Find where the given text appears and provide that cell's center as (x, y) coordinate. 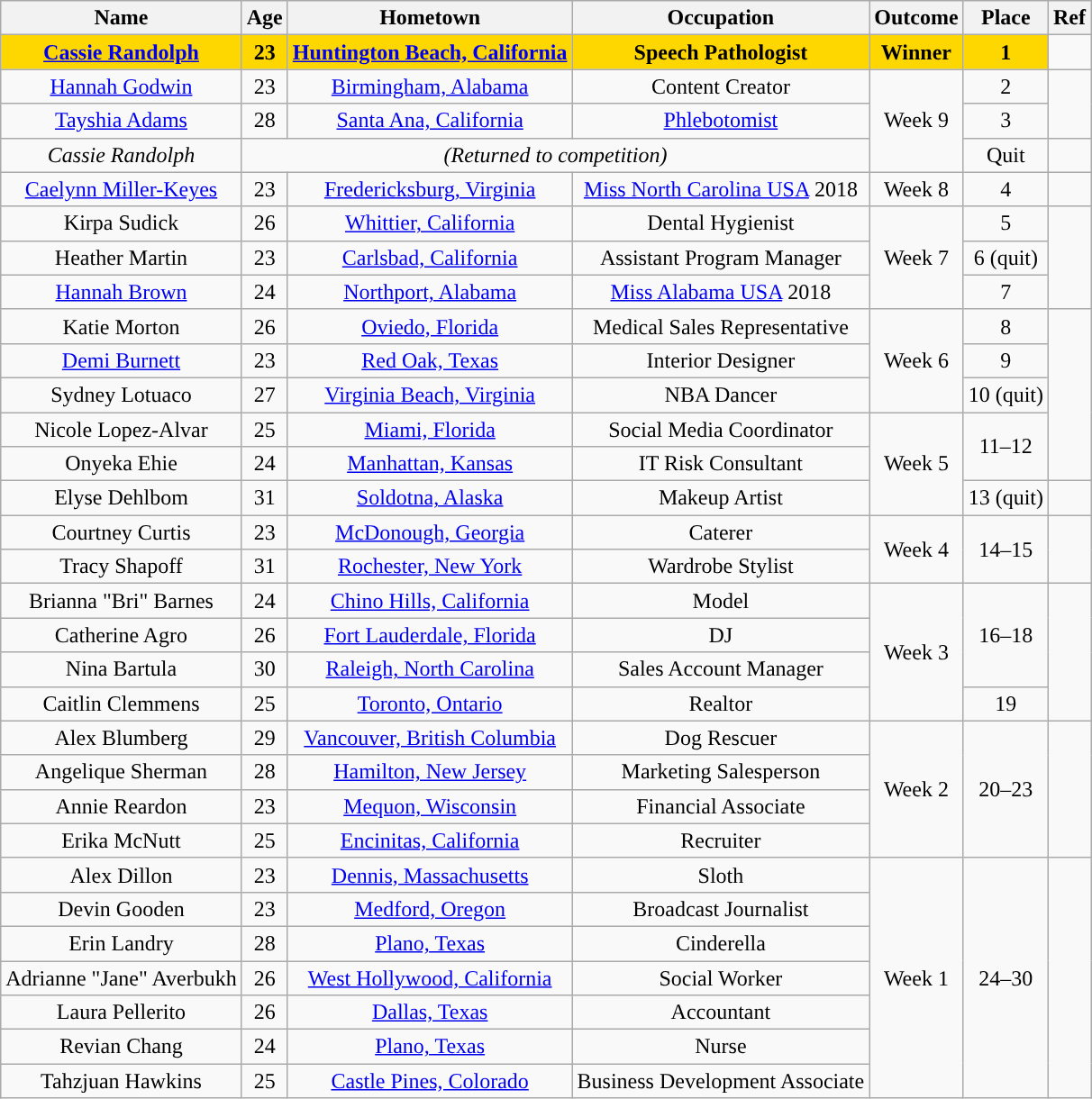
Huntington Beach, California (430, 52)
Phlebotomist (721, 121)
Chino Hills, California (430, 601)
Carlsbad, California (430, 258)
Week 4 (916, 549)
Name (121, 18)
Santa Ana, California (430, 121)
Miss Alabama USA 2018 (721, 292)
Katie Morton (121, 326)
Social Worker (721, 977)
16–18 (1006, 635)
Week 7 (916, 258)
Speech Pathologist (721, 52)
Makeup Artist (721, 498)
Onyeka Ehie (121, 464)
Demi Burnett (121, 360)
Soldotna, Alaska (430, 498)
Place (1006, 18)
Tayshia Adams (121, 121)
Devin Gooden (121, 909)
Erika McNutt (121, 840)
4 (1006, 189)
Caitlin Clemmens (121, 704)
7 (1006, 292)
Broadcast Journalist (721, 909)
Content Creator (721, 86)
Tracy Shapoff (121, 567)
11–12 (1006, 447)
Week 6 (916, 360)
5 (1006, 223)
Ref (1069, 18)
McDonough, Georgia (430, 532)
Sales Account Manager (721, 669)
Hannah Godwin (121, 86)
Nicole Lopez-Alvar (121, 430)
IT Risk Consultant (721, 464)
Elyse Dehlbom (121, 498)
Week 5 (916, 464)
Heather Martin (121, 258)
Week 2 (916, 789)
Winner (916, 52)
Northport, Alabama (430, 292)
3 (1006, 121)
Quit (1006, 155)
Dennis, Massachusetts (430, 875)
Week 9 (916, 121)
Erin Landry (121, 943)
Laura Pellerito (121, 1013)
20–23 (1006, 789)
Annie Reardon (121, 806)
Whittier, California (430, 223)
Adrianne "Jane" Averbukh (121, 977)
8 (1006, 326)
Courtney Curtis (121, 532)
Fredericksburg, Virginia (430, 189)
Medford, Oregon (430, 909)
Catherine Agro (121, 635)
Week 8 (916, 189)
Medical Sales Representative (721, 326)
West Hollywood, California (430, 977)
29 (265, 738)
Week 1 (916, 977)
Manhattan, Kansas (430, 464)
10 (quit) (1006, 395)
Hamilton, New Jersey (430, 772)
Hometown (430, 18)
2 (1006, 86)
NBA Dancer (721, 395)
1 (1006, 52)
Birmingham, Alabama (430, 86)
Rochester, New York (430, 567)
Dental Hygienist (721, 223)
Mequon, Wisconsin (430, 806)
Assistant Program Manager (721, 258)
Model (721, 601)
6 (quit) (1006, 258)
DJ (721, 635)
Wardrobe Stylist (721, 567)
Interior Designer (721, 360)
Recruiter (721, 840)
Dallas, Texas (430, 1013)
Accountant (721, 1013)
Castle Pines, Colorado (430, 1081)
Dog Rescuer (721, 738)
24–30 (1006, 977)
Raleigh, North Carolina (430, 669)
Angelique Sherman (121, 772)
Nina Bartula (121, 669)
Encinitas, California (430, 840)
Toronto, Ontario (430, 704)
Financial Associate (721, 806)
Occupation (721, 18)
Hannah Brown (121, 292)
Virginia Beach, Virginia (430, 395)
Tahzjuan Hawkins (121, 1081)
Nurse (721, 1047)
Brianna "Bri" Barnes (121, 601)
14–15 (1006, 549)
Miss North Carolina USA 2018 (721, 189)
30 (265, 669)
13 (quit) (1006, 498)
Realtor (721, 704)
Vancouver, British Columbia (430, 738)
Fort Lauderdale, Florida (430, 635)
Caterer (721, 532)
Revian Chang (121, 1047)
Caelynn Miller-Keyes (121, 189)
Outcome (916, 18)
Sloth (721, 875)
Week 3 (916, 652)
Red Oak, Texas (430, 360)
9 (1006, 360)
19 (1006, 704)
27 (265, 395)
Social Media Coordinator (721, 430)
Alex Dillon (121, 875)
Cinderella (721, 943)
Marketing Salesperson (721, 772)
Sydney Lotuaco (121, 395)
(Returned to competition) (555, 155)
Kirpa Sudick (121, 223)
Miami, Florida (430, 430)
Alex Blumberg (121, 738)
Business Development Associate (721, 1081)
Age (265, 18)
Oviedo, Florida (430, 326)
